Pinpoint the cell where the given text exists, returning its [X, Y] midpoint coordinate. 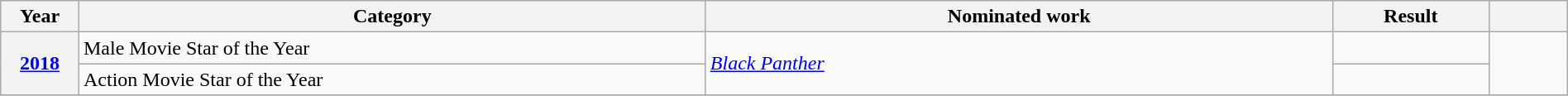
Category [392, 17]
Action Movie Star of the Year [392, 79]
Black Panther [1019, 64]
Result [1411, 17]
2018 [40, 64]
Year [40, 17]
Male Movie Star of the Year [392, 48]
Nominated work [1019, 17]
